Identify which cell holds the provided text, then report its (x, y) central coordinate. 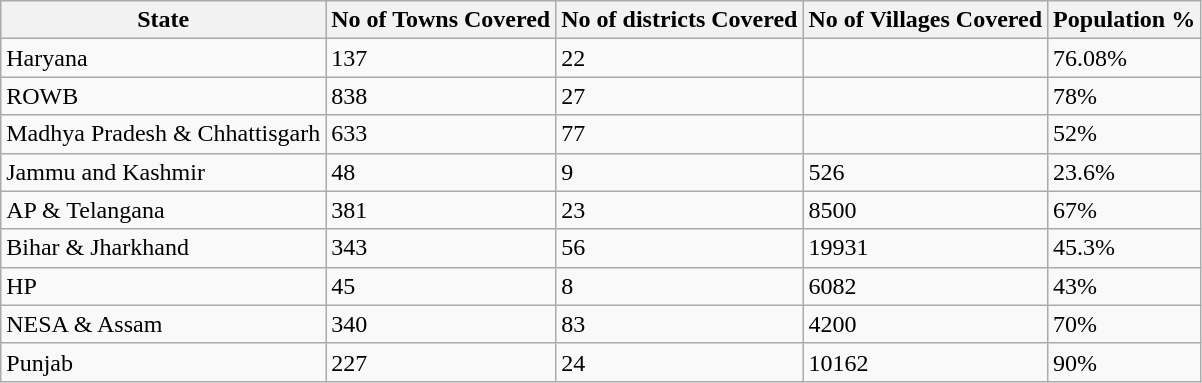
State (164, 20)
78% (1124, 96)
67% (1124, 210)
343 (441, 248)
Population % (1124, 20)
70% (1124, 324)
Jammu and Kashmir (164, 172)
ROWB (164, 96)
27 (680, 96)
633 (441, 134)
AP & Telangana (164, 210)
43% (1124, 286)
137 (441, 58)
340 (441, 324)
4200 (926, 324)
45 (441, 286)
Bihar & Jharkhand (164, 248)
19931 (926, 248)
HP (164, 286)
Punjab (164, 362)
23.6% (1124, 172)
90% (1124, 362)
526 (926, 172)
83 (680, 324)
6082 (926, 286)
56 (680, 248)
No of Villages Covered (926, 20)
227 (441, 362)
Madhya Pradesh & Chhattisgarh (164, 134)
24 (680, 362)
52% (1124, 134)
48 (441, 172)
22 (680, 58)
8500 (926, 210)
No of Towns Covered (441, 20)
Haryana (164, 58)
838 (441, 96)
No of districts Covered (680, 20)
45.3% (1124, 248)
10162 (926, 362)
8 (680, 286)
381 (441, 210)
23 (680, 210)
NESA & Assam (164, 324)
76.08% (1124, 58)
9 (680, 172)
77 (680, 134)
